From the cell containing the given text, extract its center point as (X, Y) coordinate. 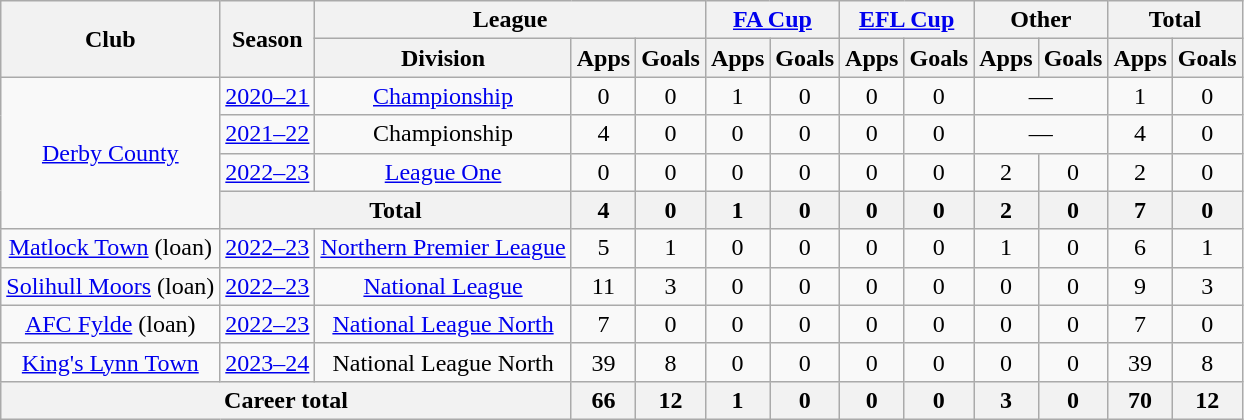
Derby County (110, 153)
Club (110, 39)
Season (268, 39)
National League (443, 286)
Other (1041, 20)
2023–24 (268, 362)
Career total (286, 400)
66 (603, 400)
5 (603, 248)
11 (603, 286)
2020–21 (268, 96)
Solihull Moors (loan) (110, 286)
Northern Premier League (443, 248)
2021–22 (268, 134)
AFC Fylde (loan) (110, 324)
Matlock Town (loan) (110, 248)
9 (1140, 286)
Division (443, 58)
King's Lynn Town (110, 362)
EFL Cup (907, 20)
FA Cup (772, 20)
League (510, 20)
6 (1140, 248)
70 (1140, 400)
League One (443, 172)
